Pinpoint the cell where the given text exists, returning its (X, Y) midpoint coordinate. 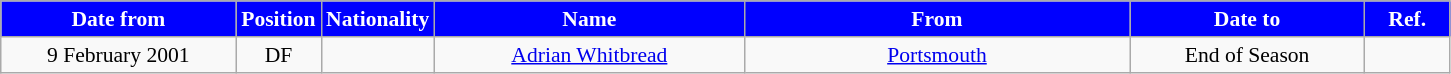
Date from (118, 19)
Portsmouth (936, 55)
Ref. (1408, 19)
From (936, 19)
Date to (1248, 19)
Nationality (378, 19)
Position (278, 19)
DF (278, 55)
End of Season (1248, 55)
9 February 2001 (118, 55)
Name (589, 19)
Adrian Whitbread (589, 55)
